Locate the cell with the specified text and output its (X, Y) center coordinate. 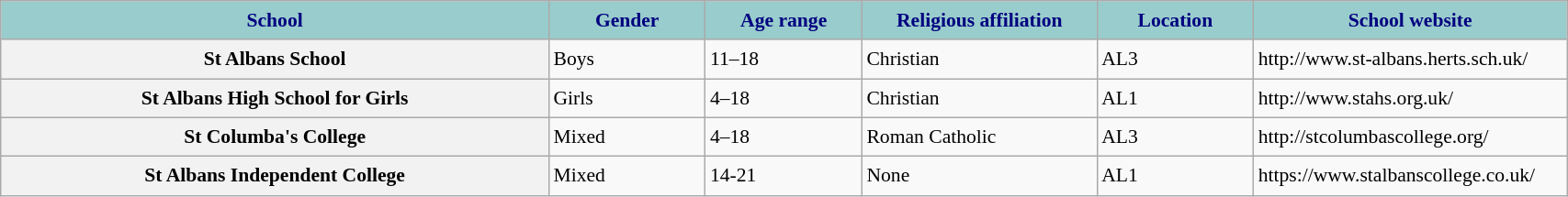
School website (1411, 20)
Roman Catholic (979, 137)
St Columba's College (276, 137)
Location (1175, 20)
St Albans High School for Girls (276, 99)
Girls (626, 99)
http://stcolumbascollege.org/ (1411, 137)
Religious affiliation (979, 20)
St Albans Independent College (276, 176)
11–18 (784, 60)
St Albans School (276, 60)
Gender (626, 20)
None (979, 176)
14-21 (784, 176)
School (276, 20)
https://www.stalbanscollege.co.uk/ (1411, 176)
Age range (784, 20)
http://www.stahs.org.uk/ (1411, 99)
Boys (626, 60)
http://www.st-albans.herts.sch.uk/ (1411, 60)
